Return the [X, Y] coordinate for the center point of the cell that contains the specified text.  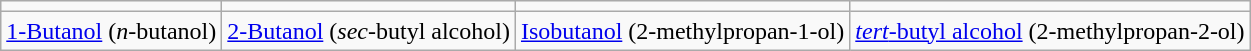
2-Butanol (sec-butyl alcohol) [369, 31]
1-Butanol (n-butanol) [112, 31]
tert-butyl alcohol (2-methylpropan-2-ol) [1050, 31]
Isobutanol (2-methylpropan-1-ol) [682, 31]
